Scan for the cell matching the given text and deliver its [x, y] coordinate at center. 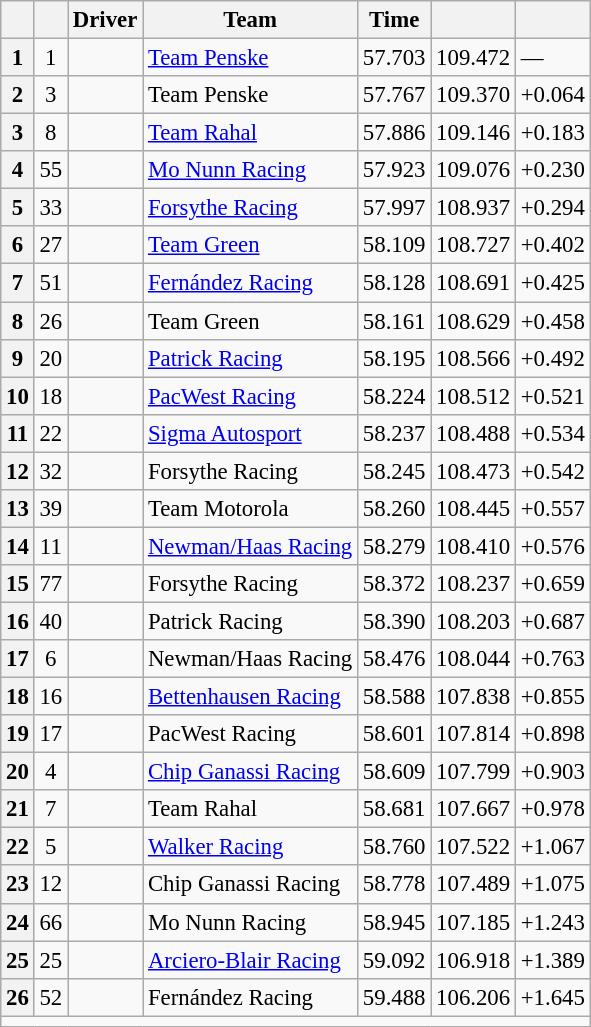
Walker Racing [250, 847]
108.566 [474, 358]
32 [50, 471]
108.410 [474, 546]
107.522 [474, 847]
+0.576 [552, 546]
+0.898 [552, 734]
+1.075 [552, 885]
109.076 [474, 170]
107.799 [474, 772]
+1.389 [552, 960]
58.224 [394, 396]
+0.542 [552, 471]
77 [50, 584]
+0.557 [552, 509]
+1.067 [552, 847]
107.667 [474, 809]
108.629 [474, 321]
59.092 [394, 960]
58.609 [394, 772]
109.370 [474, 95]
58.760 [394, 847]
57.923 [394, 170]
57.886 [394, 133]
59.488 [394, 997]
107.489 [474, 885]
58.681 [394, 809]
+1.243 [552, 922]
+0.492 [552, 358]
108.203 [474, 621]
107.814 [474, 734]
108.691 [474, 283]
+0.978 [552, 809]
19 [18, 734]
+0.458 [552, 321]
57.767 [394, 95]
108.473 [474, 471]
9 [18, 358]
58.476 [394, 659]
— [552, 58]
Arciero-Blair Racing [250, 960]
58.588 [394, 697]
58.279 [394, 546]
55 [50, 170]
23 [18, 885]
Time [394, 20]
58.237 [394, 433]
24 [18, 922]
+0.855 [552, 697]
66 [50, 922]
58.245 [394, 471]
108.937 [474, 208]
109.472 [474, 58]
39 [50, 509]
107.185 [474, 922]
57.703 [394, 58]
+0.763 [552, 659]
108.488 [474, 433]
10 [18, 396]
58.945 [394, 922]
106.206 [474, 997]
108.044 [474, 659]
+0.687 [552, 621]
14 [18, 546]
109.146 [474, 133]
Sigma Autosport [250, 433]
33 [50, 208]
58.778 [394, 885]
+0.534 [552, 433]
27 [50, 245]
21 [18, 809]
58.128 [394, 283]
58.390 [394, 621]
+0.659 [552, 584]
107.838 [474, 697]
Driver [106, 20]
58.161 [394, 321]
+0.402 [552, 245]
13 [18, 509]
58.260 [394, 509]
58.601 [394, 734]
+0.294 [552, 208]
+0.521 [552, 396]
40 [50, 621]
108.727 [474, 245]
58.195 [394, 358]
51 [50, 283]
108.237 [474, 584]
+0.425 [552, 283]
108.512 [474, 396]
57.997 [394, 208]
2 [18, 95]
+0.903 [552, 772]
+1.645 [552, 997]
Team [250, 20]
+0.064 [552, 95]
108.445 [474, 509]
+0.183 [552, 133]
+0.230 [552, 170]
58.109 [394, 245]
Bettenhausen Racing [250, 697]
58.372 [394, 584]
Team Motorola [250, 509]
15 [18, 584]
52 [50, 997]
106.918 [474, 960]
